Detect which cell encompasses the target text, then output its (X, Y) center coordinate. 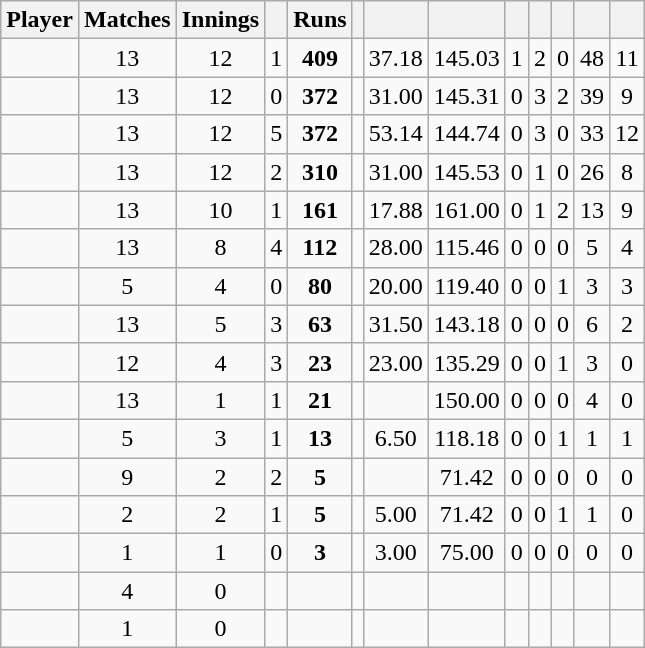
145.03 (466, 58)
17.88 (396, 210)
20.00 (396, 286)
145.31 (466, 96)
63 (320, 324)
150.00 (466, 400)
6 (592, 324)
21 (320, 400)
11 (628, 58)
31.50 (396, 324)
145.53 (466, 172)
Player (40, 20)
Matches (127, 20)
Innings (220, 20)
135.29 (466, 362)
23.00 (396, 362)
161.00 (466, 210)
6.50 (396, 438)
112 (320, 248)
119.40 (466, 286)
3.00 (396, 553)
5.00 (396, 515)
23 (320, 362)
53.14 (396, 134)
310 (320, 172)
144.74 (466, 134)
33 (592, 134)
Runs (320, 20)
118.18 (466, 438)
10 (220, 210)
115.46 (466, 248)
39 (592, 96)
26 (592, 172)
37.18 (396, 58)
409 (320, 58)
48 (592, 58)
143.18 (466, 324)
28.00 (396, 248)
80 (320, 286)
161 (320, 210)
75.00 (466, 553)
